Pinpoint the cell where the given text exists, returning its [x, y] midpoint coordinate. 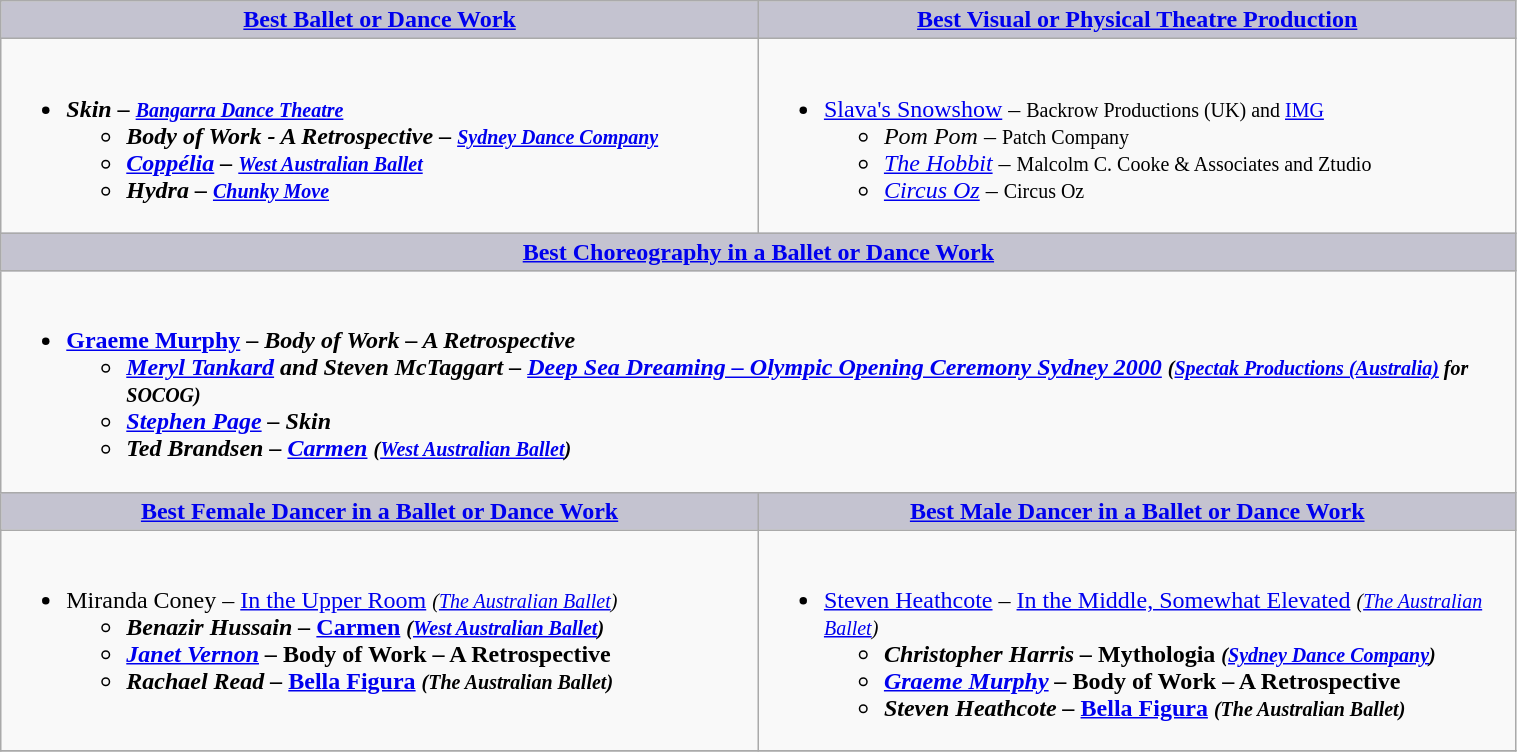
Skin – Bangarra Dance TheatreBody of Work - A Retrospective – Sydney Dance CompanyCoppélia – West Australian BalletHydra – Chunky Move [380, 136]
Best Female Dancer in a Ballet or Dance Work [380, 511]
Best Choreography in a Ballet or Dance Work [758, 252]
Best Ballet or Dance Work [380, 20]
Best Male Dancer in a Ballet or Dance Work [1137, 511]
Slava's Snowshow – Backrow Productions (UK) and IMGPom Pom – Patch CompanyThe Hobbit – Malcolm C. Cooke & Associates and ZtudioCircus Oz – Circus Oz [1137, 136]
Best Visual or Physical Theatre Production [1137, 20]
